Return [X, Y] of the center of cell containing provided text 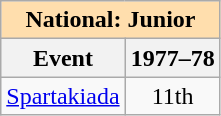
11th [172, 96]
Event [63, 58]
Spartakiada [63, 96]
1977–78 [172, 58]
National: Junior [110, 20]
